For the text-containing cell, return its midpoint in [x, y] coordinate format. 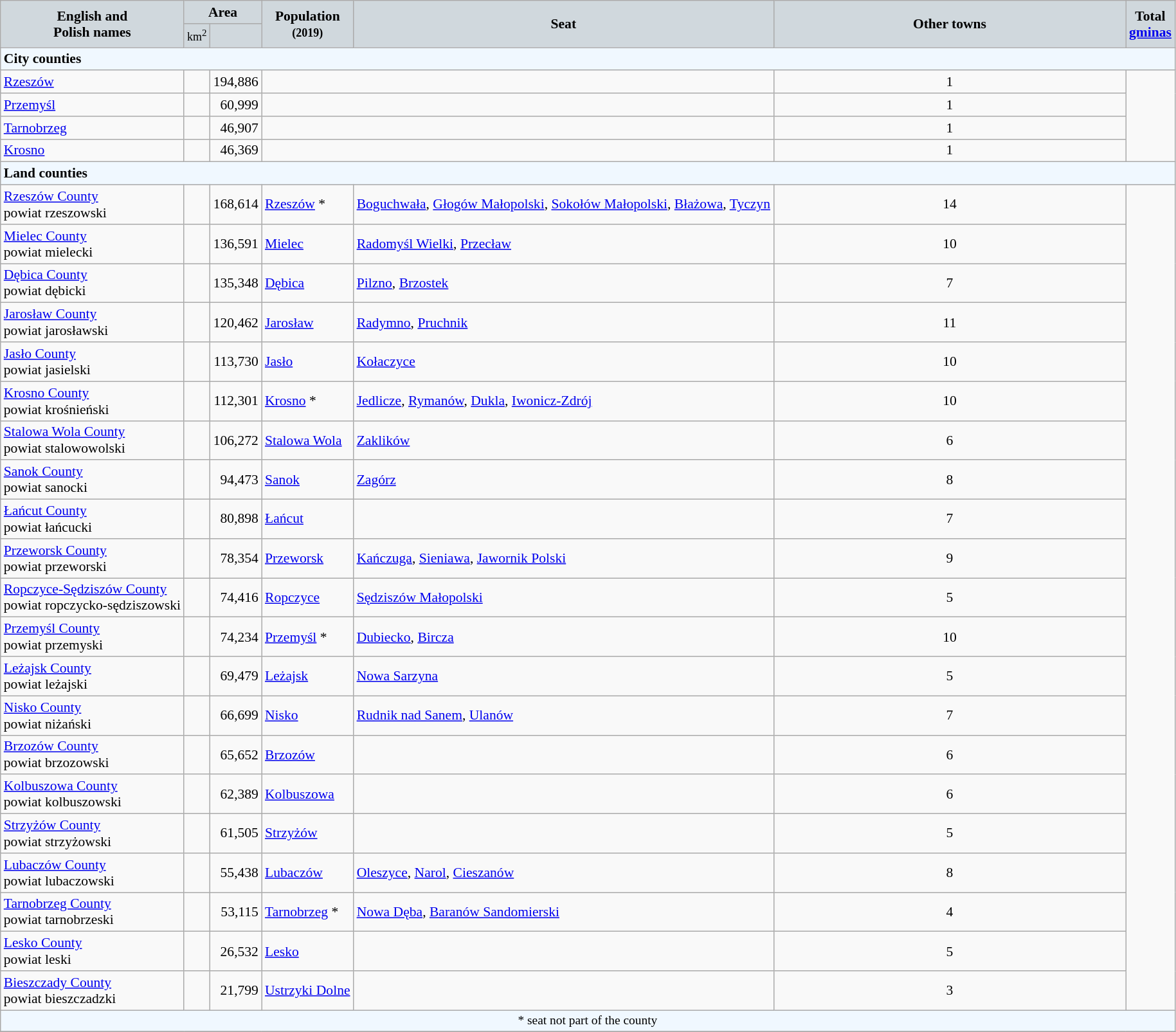
21,799 [236, 990]
9 [950, 558]
Rzeszów [93, 82]
Sanok County powiat sanocki [93, 480]
53,115 [236, 912]
Kołaczyce [563, 361]
Seat [563, 24]
Nisko [307, 715]
Leżajsk [307, 676]
Stalowa Wola [307, 440]
Krosno [93, 150]
Rzeszów * [307, 204]
Przeworsk County powiat przeworski [93, 558]
Przemyśl [93, 105]
61,505 [236, 833]
Kolbuszowa County powiat kolbuszowski [93, 795]
Ustrzyki Dolne [307, 990]
Lubaczów [307, 873]
66,699 [236, 715]
Przeworsk [307, 558]
Strzyżów County powiat strzyżowski [93, 833]
Radymno, Pruchnik [563, 323]
Mielec [307, 244]
City counties [588, 59]
Ropczyce [307, 598]
Total gminas [1150, 24]
Other towns [950, 24]
Krosno * [307, 401]
113,730 [236, 361]
Land counties [588, 174]
Lesko County powiat leski [93, 952]
60,999 [236, 105]
Jedlicze, Rymanów, Dukla, Iwonicz-Zdrój [563, 401]
55,438 [236, 873]
Przemyśl * [307, 637]
Jarosław [307, 323]
Pilzno, Brzostek [563, 283]
Nowa Sarzyna [563, 676]
11 [950, 323]
46,369 [236, 150]
Sędziszów Małopolski [563, 598]
74,416 [236, 598]
194,886 [236, 82]
Nowa Dęba, Baranów Sandomierski [563, 912]
168,614 [236, 204]
Dębica [307, 283]
Przemyśl County powiat przemyski [93, 637]
112,301 [236, 401]
Tarnobrzeg County powiat tarnobrzeski [93, 912]
14 [950, 204]
Stalowa Wola County powiat stalowowolski [93, 440]
3 [950, 990]
Sanok [307, 480]
62,389 [236, 795]
135,348 [236, 283]
Jasło County powiat jasielski [93, 361]
Lubaczów County powiat lubaczowski [93, 873]
Ropczyce-Sędziszów County powiat ropczycko-sędziszowski [93, 598]
Dębica County powiat dębicki [93, 283]
km2 [197, 36]
Łańcut County powiat łańcucki [93, 520]
Kolbuszowa [307, 795]
106,272 [236, 440]
Oleszyce, Narol, Cieszanów [563, 873]
26,532 [236, 952]
Boguchwała, Głogów Małopolski, Sokołów Małopolski, Błażowa, Tyczyn [563, 204]
94,473 [236, 480]
Krosno County powiat krośnieński [93, 401]
69,479 [236, 676]
Rudnik nad Sanem, Ulanów [563, 715]
Radomyśl Wielki, Przecław [563, 244]
Brzozów County powiat brzozowski [93, 755]
Jasło [307, 361]
Area [222, 12]
65,652 [236, 755]
Tarnobrzeg [93, 128]
* seat not part of the county [588, 1021]
Lesko [307, 952]
80,898 [236, 520]
Łańcut [307, 520]
Nisko County powiat niżański [93, 715]
46,907 [236, 128]
Leżajsk County powiat leżajski [93, 676]
Population (2019) [307, 24]
78,354 [236, 558]
Dubiecko, Bircza [563, 637]
Kańczuga, Sieniawa, Jawornik Polski [563, 558]
Brzozów [307, 755]
English and Polish names [93, 24]
Tarnobrzeg * [307, 912]
74,234 [236, 637]
Rzeszów County powiat rzeszowski [93, 204]
Mielec County powiat mielecki [93, 244]
Strzyżów [307, 833]
4 [950, 912]
136,591 [236, 244]
Zaklików [563, 440]
Jarosław County powiat jarosławski [93, 323]
120,462 [236, 323]
Bieszczady County powiat bieszczadzki [93, 990]
Zagórz [563, 480]
